Identify which cell holds the provided text, then report its [X, Y] central coordinate. 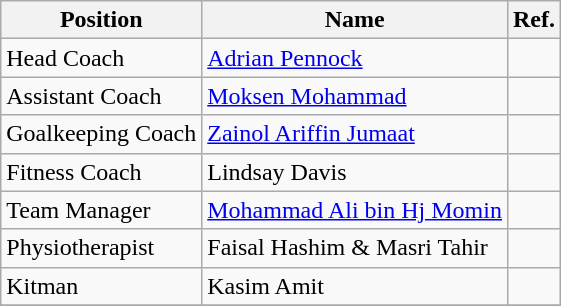
Kitman [102, 286]
Name [355, 20]
Lindsay Davis [355, 172]
Physiotherapist [102, 248]
Goalkeeping Coach [102, 134]
Adrian Pennock [355, 58]
Assistant Coach [102, 96]
Fitness Coach [102, 172]
Zainol Ariffin Jumaat [355, 134]
Ref. [534, 20]
Faisal Hashim & Masri Tahir [355, 248]
Kasim Amit [355, 286]
Team Manager [102, 210]
Position [102, 20]
Head Coach [102, 58]
Mohammad Ali bin Hj Momin [355, 210]
Moksen Mohammad [355, 96]
